Return the (x, y) coordinate for the center point of the cell that contains the specified text.  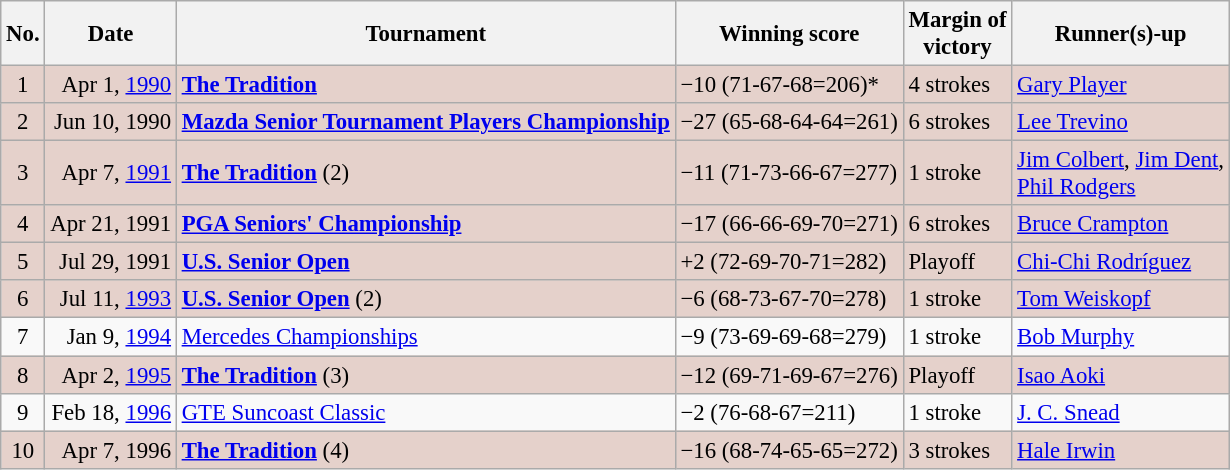
Jul 11, 1993 (110, 299)
Lee Trevino (1121, 122)
Tom Weiskopf (1121, 299)
9 (23, 412)
−11 (71-73-66-67=277) (789, 174)
−27 (65-68-64-64=261) (789, 122)
10 (23, 450)
Margin ofvictory (958, 34)
Apr 21, 1991 (110, 224)
4 (23, 224)
Gary Player (1121, 85)
Apr 7, 1991 (110, 174)
U.S. Senior Open (426, 262)
Runner(s)-up (1121, 34)
−17 (66-66-69-70=271) (789, 224)
−9 (73-69-69-68=279) (789, 337)
7 (23, 337)
6 (23, 299)
Tournament (426, 34)
Bruce Crampton (1121, 224)
8 (23, 375)
4 strokes (958, 85)
Feb 18, 1996 (110, 412)
Apr 7, 1996 (110, 450)
The Tradition (4) (426, 450)
The Tradition (2) (426, 174)
The Tradition (426, 85)
5 (23, 262)
−6 (68-73-67-70=278) (789, 299)
J. C. Snead (1121, 412)
Bob Murphy (1121, 337)
1 (23, 85)
GTE Suncoast Classic (426, 412)
−12 (69-71-69-67=276) (789, 375)
Hale Irwin (1121, 450)
Jim Colbert, Jim Dent, Phil Rodgers (1121, 174)
2 (23, 122)
+2 (72-69-70-71=282) (789, 262)
Jul 29, 1991 (110, 262)
No. (23, 34)
Apr 1, 1990 (110, 85)
PGA Seniors' Championship (426, 224)
−2 (76-68-67=211) (789, 412)
Isao Aoki (1121, 375)
Jan 9, 1994 (110, 337)
−16 (68-74-65-65=272) (789, 450)
Date (110, 34)
The Tradition (3) (426, 375)
Mazda Senior Tournament Players Championship (426, 122)
−10 (71-67-68=206)* (789, 85)
Chi-Chi Rodríguez (1121, 262)
Apr 2, 1995 (110, 375)
Winning score (789, 34)
Jun 10, 1990 (110, 122)
U.S. Senior Open (2) (426, 299)
Mercedes Championships (426, 337)
3 strokes (958, 450)
3 (23, 174)
